Search for the cell housing the specified text and yield its (x, y) center coordinate. 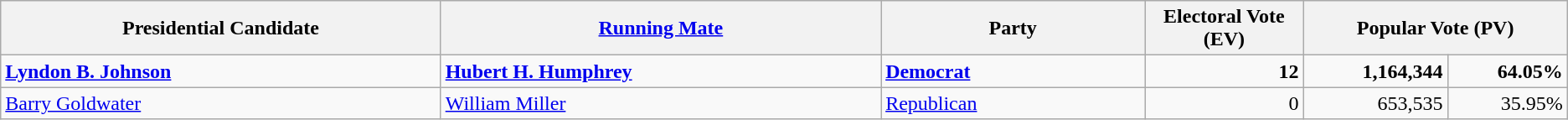
Electoral Vote (EV) (1225, 29)
Hubert H. Humphrey (660, 71)
Party (1014, 29)
Democrat (1014, 71)
0 (1225, 103)
Presidential Candidate (221, 29)
1,164,344 (1375, 71)
William Miller (660, 103)
Popular Vote (PV) (1436, 29)
Barry Goldwater (221, 103)
35.95% (1508, 103)
64.05% (1508, 71)
653,535 (1375, 103)
12 (1225, 71)
Republican (1014, 103)
Lyndon B. Johnson (221, 71)
Running Mate (660, 29)
